Determine the (X, Y) coordinate at the center of the cell enclosing the given text.  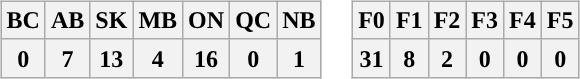
F2 (447, 20)
1 (299, 58)
F5 (560, 20)
SK (112, 20)
2 (447, 58)
BC (23, 20)
MB (158, 20)
31 (372, 58)
NB (299, 20)
7 (67, 58)
QC (254, 20)
F0 (372, 20)
F3 (485, 20)
F1 (409, 20)
4 (158, 58)
16 (206, 58)
ON (206, 20)
8 (409, 58)
13 (112, 58)
AB (67, 20)
F4 (523, 20)
